Return [X, Y] of the center of cell containing provided text 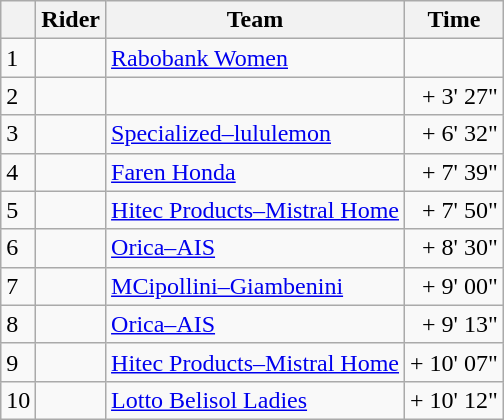
+ 9' 00" [454, 286]
8 [18, 324]
7 [18, 286]
+ 8' 30" [454, 248]
Lotto Belisol Ladies [256, 400]
9 [18, 362]
Time [454, 20]
MCipollini–Giambenini [256, 286]
+ 7' 39" [454, 172]
+ 6' 32" [454, 134]
Specialized–lululemon [256, 134]
+ 7' 50" [454, 210]
Faren Honda [256, 172]
+ 10' 07" [454, 362]
Rabobank Women [256, 58]
Team [256, 20]
2 [18, 96]
1 [18, 58]
10 [18, 400]
4 [18, 172]
5 [18, 210]
3 [18, 134]
+ 9' 13" [454, 324]
+ 10' 12" [454, 400]
6 [18, 248]
+ 3' 27" [454, 96]
Rider [71, 20]
